Search for the cell housing the specified text and yield its [x, y] center coordinate. 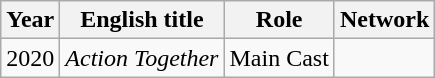
Year [30, 20]
2020 [30, 58]
Action Together [142, 58]
English title [142, 20]
Main Cast [279, 58]
Role [279, 20]
Network [384, 20]
